Search for the cell housing the specified text and yield its [X, Y] center coordinate. 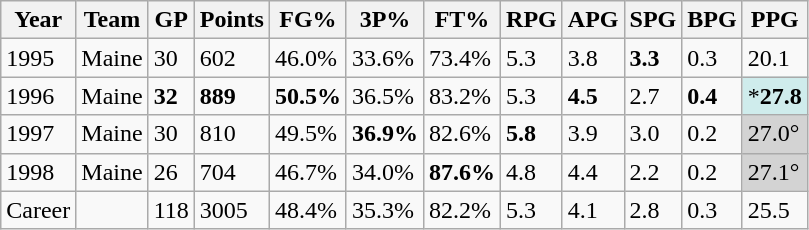
82.2% [462, 210]
118 [171, 210]
RPG [532, 20]
46.7% [308, 172]
APG [593, 20]
35.3% [384, 210]
36.5% [384, 96]
1997 [38, 134]
889 [232, 96]
49.5% [308, 134]
3P% [384, 20]
3.9 [593, 134]
602 [232, 58]
Points [232, 20]
Year [38, 20]
48.4% [308, 210]
73.4% [462, 58]
33.6% [384, 58]
3.3 [653, 58]
810 [232, 134]
87.6% [462, 172]
1995 [38, 58]
PPG [774, 20]
Team [112, 20]
27.1° [774, 172]
26 [171, 172]
FG% [308, 20]
FT% [462, 20]
BPG [712, 20]
4.5 [593, 96]
1998 [38, 172]
34.0% [384, 172]
83.2% [462, 96]
82.6% [462, 134]
46.0% [308, 58]
3.8 [593, 58]
3.0 [653, 134]
2.8 [653, 210]
36.9% [384, 134]
2.2 [653, 172]
4.4 [593, 172]
1996 [38, 96]
20.1 [774, 58]
5.8 [532, 134]
4.1 [593, 210]
SPG [653, 20]
4.8 [532, 172]
0.4 [712, 96]
32 [171, 96]
27.0° [774, 134]
Career [38, 210]
704 [232, 172]
3005 [232, 210]
GP [171, 20]
*27.8 [774, 96]
50.5% [308, 96]
2.7 [653, 96]
25.5 [774, 210]
